Determine the [X, Y] coordinate at the center of the cell enclosing the given text.  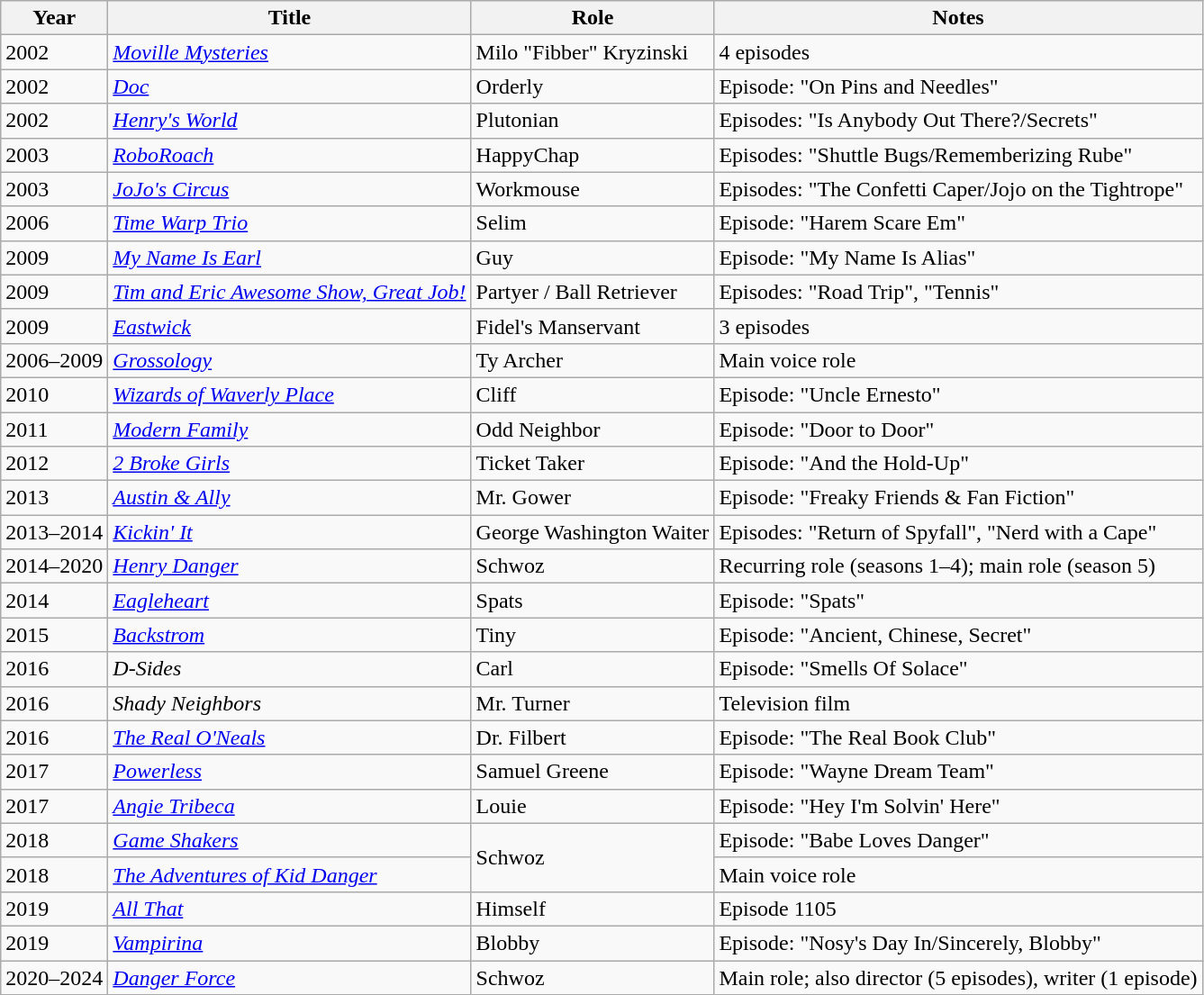
Guy [593, 258]
Television film [958, 703]
Blobby [593, 943]
2014 [54, 601]
JoJo's Circus [290, 189]
2 Broke Girls [290, 464]
Odd Neighbor [593, 430]
4 episodes [958, 52]
Mr. Turner [593, 703]
Doc [290, 86]
Ticket Taker [593, 464]
Episode: "And the Hold-Up" [958, 464]
Episode: "The Real Book Club" [958, 737]
RoboRoach [290, 155]
Episodes: "Return of Spyfall", "Nerd with a Cape" [958, 532]
Episode: "Ancient, Chinese, Secret" [958, 635]
Year [54, 18]
Episodes: "Shuttle Bugs/Rememberizing Rube" [958, 155]
Powerless [290, 772]
Modern Family [290, 430]
Episode: "Nosy's Day In/Sincerely, Blobby" [958, 943]
Cliff [593, 394]
Workmouse [593, 189]
Danger Force [290, 977]
2010 [54, 394]
Ty Archer [593, 360]
Selim [593, 223]
All That [290, 909]
2014–2020 [54, 566]
Vampirina [290, 943]
Episodes: "Road Trip", "Tennis" [958, 292]
2015 [54, 635]
Louie [593, 806]
Episode: "Smells Of Solace" [958, 669]
Orderly [593, 86]
Episode: "Spats" [958, 601]
Spats [593, 601]
George Washington Waiter [593, 532]
2020–2024 [54, 977]
Plutonian [593, 121]
Episode: "Hey I'm Solvin' Here" [958, 806]
Henry's World [290, 121]
2006–2009 [54, 360]
Episode: "Freaky Friends & Fan Fiction" [958, 498]
Title [290, 18]
Role [593, 18]
Episode: "Wayne Dream Team" [958, 772]
Milo "Fibber" Kryzinski [593, 52]
Recurring role (seasons 1–4); main role (season 5) [958, 566]
Fidel's Manservant [593, 326]
D-Sides [290, 669]
2006 [54, 223]
Mr. Gower [593, 498]
2012 [54, 464]
2013 [54, 498]
2013–2014 [54, 532]
Eastwick [290, 326]
My Name Is Earl [290, 258]
Moville Mysteries [290, 52]
Episode: "Harem Scare Em" [958, 223]
Time Warp Trio [290, 223]
Tiny [593, 635]
Kickin' It [290, 532]
Episode: "My Name Is Alias" [958, 258]
Partyer / Ball Retriever [593, 292]
The Real O'Neals [290, 737]
Wizards of Waverly Place [290, 394]
Himself [593, 909]
Dr. Filbert [593, 737]
Tim and Eric Awesome Show, Great Job! [290, 292]
Episode: "Uncle Ernesto" [958, 394]
Main role; also director (5 episodes), writer (1 episode) [958, 977]
Episode: "Door to Door" [958, 430]
Samuel Greene [593, 772]
Angie Tribeca [290, 806]
Game Shakers [290, 840]
Eagleheart [290, 601]
Notes [958, 18]
2011 [54, 430]
The Adventures of Kid Danger [290, 874]
Episodes: "The Confetti Caper/Jojo on the Tightrope" [958, 189]
Episode: "Babe Loves Danger" [958, 840]
Episodes: "Is Anybody Out There?/Secrets" [958, 121]
3 episodes [958, 326]
Carl [593, 669]
HappyChap [593, 155]
Henry Danger [290, 566]
Austin & Ally [290, 498]
Grossology [290, 360]
Backstrom [290, 635]
Shady Neighbors [290, 703]
Episode: "On Pins and Needles" [958, 86]
Episode 1105 [958, 909]
